Determine the (x, y) coordinate at the center of the cell enclosing the given text.  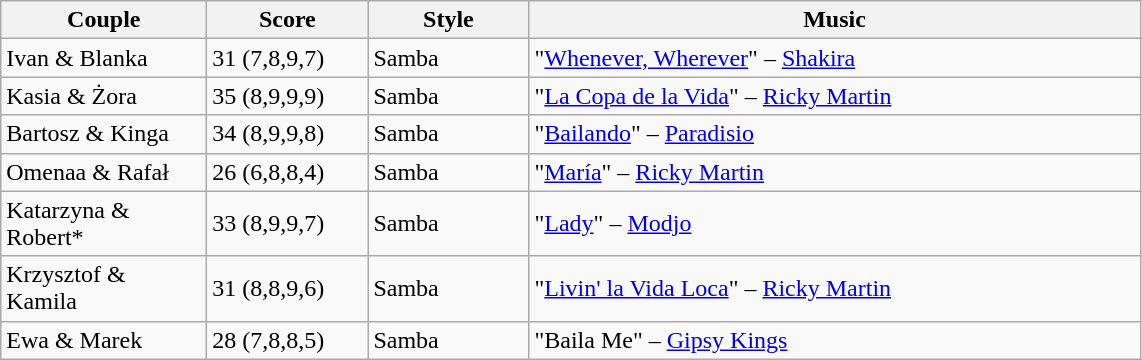
Krzysztof & Kamila (104, 288)
Bartosz & Kinga (104, 134)
28 (7,8,8,5) (288, 340)
34 (8,9,9,8) (288, 134)
31 (7,8,9,7) (288, 58)
"La Copa de la Vida" – Ricky Martin (834, 96)
"Lady" – Modjo (834, 224)
Katarzyna & Robert* (104, 224)
33 (8,9,9,7) (288, 224)
Couple (104, 20)
26 (6,8,8,4) (288, 172)
Score (288, 20)
Ewa & Marek (104, 340)
Ivan & Blanka (104, 58)
"Livin' la Vida Loca" – Ricky Martin (834, 288)
Kasia & Żora (104, 96)
Music (834, 20)
Omenaa & Rafał (104, 172)
"Whenever, Wherever" – Shakira (834, 58)
"Bailando" – Paradisio (834, 134)
Style (448, 20)
31 (8,8,9,6) (288, 288)
"María" – Ricky Martin (834, 172)
35 (8,9,9,9) (288, 96)
"Baila Me" – Gipsy Kings (834, 340)
